Return the (x, y) coordinate for the center point of the cell that contains the specified text.  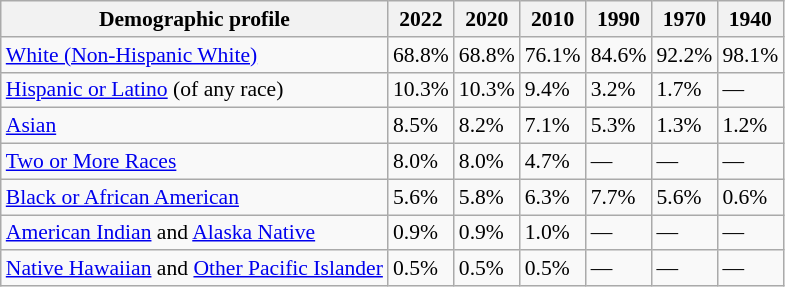
7.7% (619, 197)
8.2% (487, 126)
5.8% (487, 197)
Hispanic or Latino (of any race) (194, 90)
Asian (194, 126)
2020 (487, 19)
0.6% (750, 197)
Black or African American (194, 197)
1.3% (684, 126)
2010 (553, 19)
Demographic profile (194, 19)
98.1% (750, 55)
Native Hawaiian and Other Pacific Islander (194, 269)
2022 (421, 19)
American Indian and Alaska Native (194, 233)
3.2% (619, 90)
1.2% (750, 126)
6.3% (553, 197)
1.7% (684, 90)
84.6% (619, 55)
9.4% (553, 90)
Two or More Races (194, 162)
76.1% (553, 55)
92.2% (684, 55)
1940 (750, 19)
1990 (619, 19)
5.3% (619, 126)
7.1% (553, 126)
1.0% (553, 233)
White (Non-Hispanic White) (194, 55)
4.7% (553, 162)
1970 (684, 19)
8.5% (421, 126)
